Output the (x, y) coordinate of the center of the cell containing the given text.  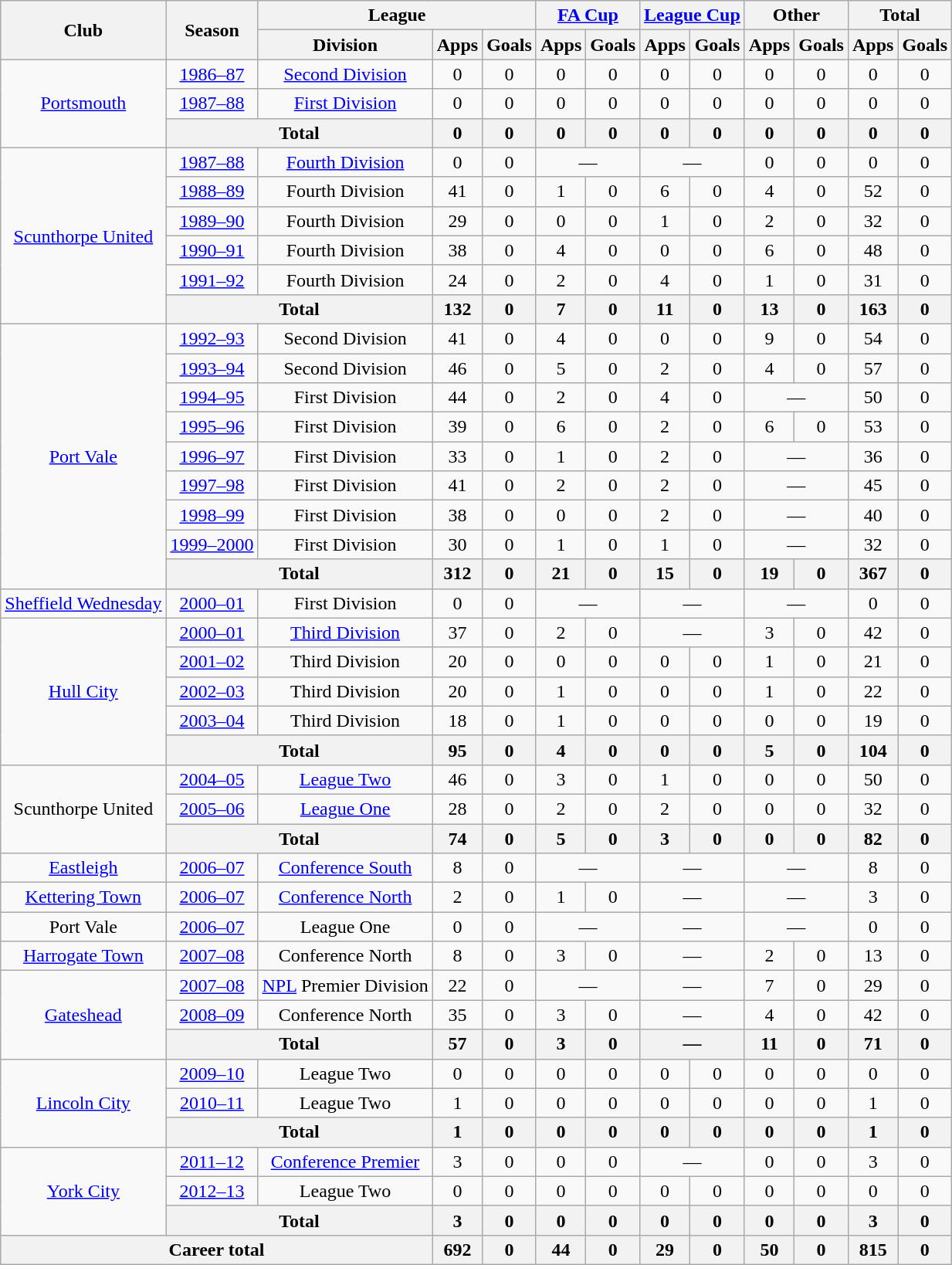
Hull City (83, 691)
NPL Premier Division (345, 985)
2003–04 (212, 721)
74 (457, 838)
40 (872, 515)
1999–2000 (212, 544)
71 (872, 1044)
9 (769, 338)
36 (872, 456)
1986–87 (212, 74)
45 (872, 486)
1989–90 (212, 221)
2005–06 (212, 809)
Conference South (345, 868)
2011–12 (212, 1162)
18 (457, 721)
1993–94 (212, 368)
League Cup (693, 15)
1991–92 (212, 280)
1998–99 (212, 515)
FA Cup (588, 15)
2010–11 (212, 1103)
28 (457, 809)
132 (457, 309)
Sheffield Wednesday (83, 603)
53 (872, 427)
52 (872, 192)
1988–89 (212, 192)
Conference Premier (345, 1162)
24 (457, 280)
312 (457, 574)
163 (872, 309)
1992–93 (212, 338)
Other (796, 15)
2001–02 (212, 662)
Gateshead (83, 1015)
815 (872, 1250)
2002–03 (212, 691)
30 (457, 544)
1997–98 (212, 486)
Lincoln City (83, 1103)
39 (457, 427)
33 (457, 456)
48 (872, 250)
Kettering Town (83, 897)
Portsmouth (83, 103)
Season (212, 30)
1995–96 (212, 427)
37 (457, 632)
Eastleigh (83, 868)
League (397, 15)
95 (457, 750)
54 (872, 338)
82 (872, 838)
Club (83, 30)
Division (345, 45)
1994–95 (212, 398)
2008–09 (212, 1015)
2012–13 (212, 1191)
1996–97 (212, 456)
2009–10 (212, 1073)
15 (666, 574)
2004–05 (212, 779)
York City (83, 1191)
692 (457, 1250)
31 (872, 280)
367 (872, 574)
35 (457, 1015)
104 (872, 750)
Career total (216, 1250)
Harrogate Town (83, 956)
1990–91 (212, 250)
